Detect which cell encompasses the target text, then output its [X, Y] center coordinate. 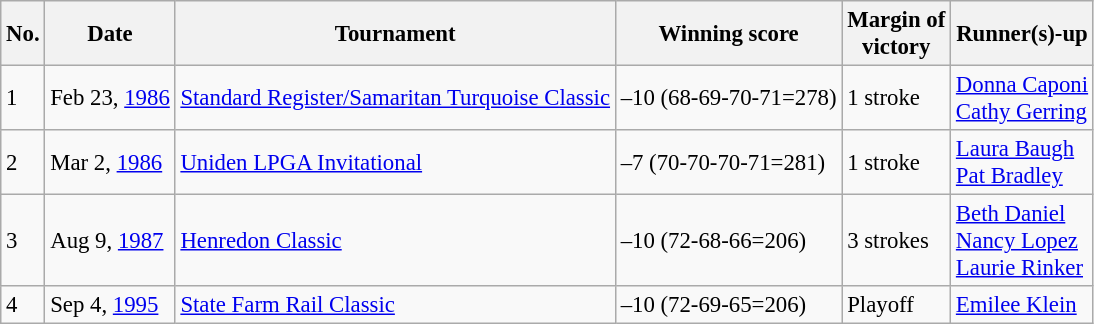
–10 (72-69-65=206) [728, 305]
Playoff [896, 305]
Donna Caponi Cathy Gerring [1022, 98]
Mar 2, 1986 [110, 162]
Winning score [728, 34]
Uniden LPGA Invitational [395, 162]
Tournament [395, 34]
Margin ofvictory [896, 34]
Date [110, 34]
Sep 4, 1995 [110, 305]
3 [23, 241]
Beth Daniel Nancy Lopez Laurie Rinker [1022, 241]
1 [23, 98]
2 [23, 162]
Standard Register/Samaritan Turquoise Classic [395, 98]
Laura Baugh Pat Bradley [1022, 162]
3 strokes [896, 241]
No. [23, 34]
–10 (68-69-70-71=278) [728, 98]
Feb 23, 1986 [110, 98]
–7 (70-70-70-71=281) [728, 162]
Henredon Classic [395, 241]
Runner(s)-up [1022, 34]
Aug 9, 1987 [110, 241]
State Farm Rail Classic [395, 305]
Emilee Klein [1022, 305]
4 [23, 305]
–10 (72-68-66=206) [728, 241]
